Return [X, Y] of the center of cell containing provided text 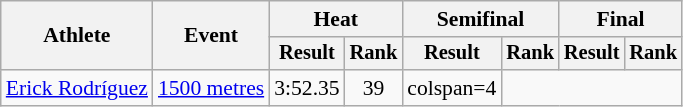
1500 metres [211, 88]
39 [374, 88]
3:52.35 [306, 88]
Athlete [77, 36]
Erick Rodríguez [77, 88]
colspan=4 [452, 88]
Event [211, 36]
Final [620, 19]
Semifinal [480, 19]
Heat [336, 19]
